Identify which cell holds the provided text, then report its [x, y] central coordinate. 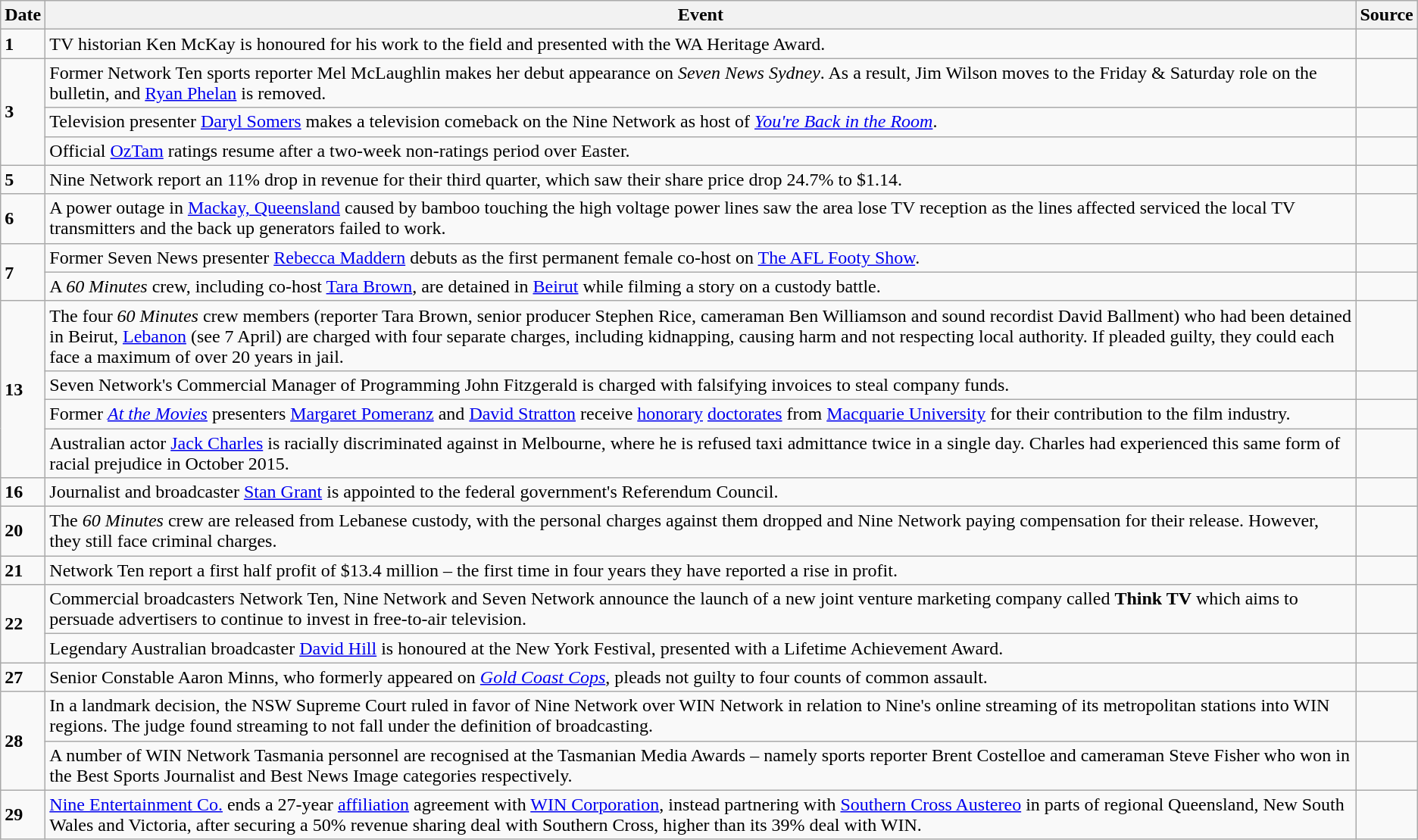
Nine Network report an 11% drop in revenue for their third quarter, which saw their share price drop 24.7% to $1.14. [701, 180]
28 [23, 741]
21 [23, 570]
Network Ten report a first half profit of $13.4 million – the first time in four years they have reported a rise in profit. [701, 570]
Former Seven News presenter Rebecca Maddern debuts as the first permanent female co-host on The AFL Footy Show. [701, 258]
22 [23, 624]
Television presenter Daryl Somers makes a television comeback on the Nine Network as host of You're Back in the Room. [701, 122]
6 [23, 218]
1 [23, 44]
Date [23, 15]
3 [23, 112]
A 60 Minutes crew, including co-host Tara Brown, are detained in Beirut while filming a story on a custody battle. [701, 286]
29 [23, 815]
27 [23, 677]
Source [1386, 15]
Journalist and broadcaster Stan Grant is appointed to the federal government's Referendum Council. [701, 492]
16 [23, 492]
20 [23, 532]
7 [23, 272]
Legendary Australian broadcaster David Hill is honoured at the New York Festival, presented with a Lifetime Achievement Award. [701, 648]
13 [23, 389]
Senior Constable Aaron Minns, who formerly appeared on Gold Coast Cops, pleads not guilty to four counts of common assault. [701, 677]
Seven Network's Commercial Manager of Programming John Fitzgerald is charged with falsifying invoices to steal company funds. [701, 385]
TV historian Ken McKay is honoured for his work to the field and presented with the WA Heritage Award. [701, 44]
Official OzTam ratings resume after a two-week non-ratings period over Easter. [701, 151]
Event [701, 15]
5 [23, 180]
